Pinpoint the cell where the given text exists, returning its (X, Y) midpoint coordinate. 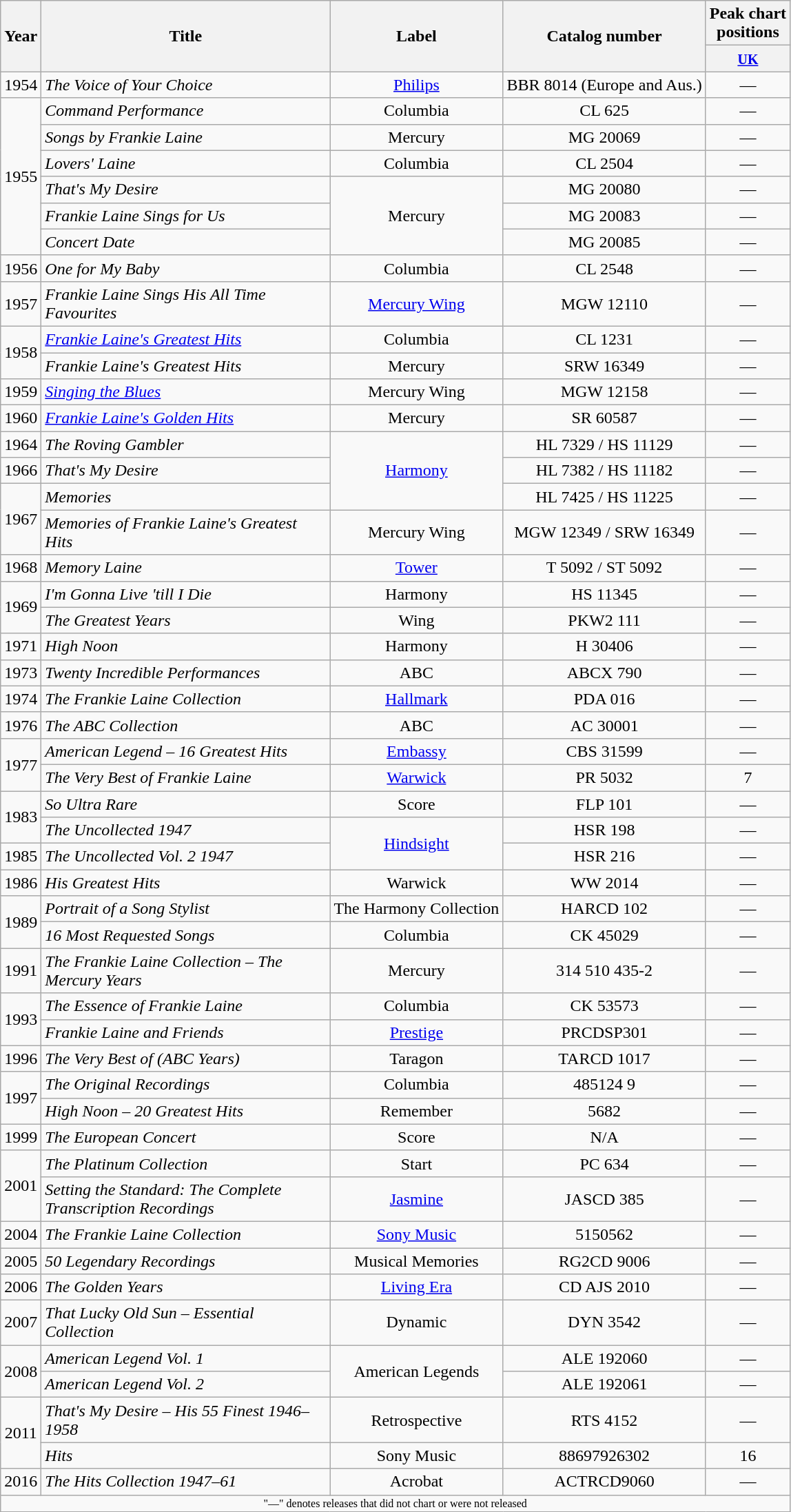
Acrobat (416, 1482)
The Greatest Years (186, 620)
JASCD 385 (604, 1199)
SRW 16349 (604, 366)
ABCX 790 (604, 673)
T 5092 / ST 5092 (604, 568)
MG 20069 (604, 137)
The Frankie Laine Collection – The Mercury Years (186, 970)
CL 1231 (604, 339)
Jasmine (416, 1199)
PR 5032 (604, 777)
5150562 (604, 1234)
Setting the Standard: The Complete Transcription Recordings (186, 1199)
Frankie Laine and Friends (186, 1032)
AC 30001 (604, 725)
Frankie Laine Sings for Us (186, 216)
Memory Laine (186, 568)
485124 9 (604, 1085)
1996 (21, 1059)
1954 (21, 85)
MG 20083 (604, 216)
MG 20080 (604, 190)
Hindsight (416, 844)
Dynamic (416, 1323)
2004 (21, 1234)
Prestige (416, 1032)
HSR 198 (604, 830)
1956 (21, 268)
Year (21, 36)
The Uncollected Vol. 2 1947 (186, 857)
WW 2014 (604, 883)
The Golden Years (186, 1287)
16 (748, 1455)
2008 (21, 1371)
Frankie Laine Sings His All Time Favourites (186, 303)
Remember (416, 1111)
The Very Best of (ABC Years) (186, 1059)
His Greatest Hits (186, 883)
Peak chartpositions (748, 23)
1997 (21, 1098)
1983 (21, 817)
1968 (21, 568)
The Original Recordings (186, 1085)
The Essence of Frankie Laine (186, 1006)
Wing (416, 620)
The Very Best of Frankie Laine (186, 777)
SR 60587 (604, 418)
Lovers' Laine (186, 163)
One for My Baby (186, 268)
Embassy (416, 751)
CL 2548 (604, 268)
Frankie Laine's Golden Hits (186, 418)
Title (186, 36)
High Noon (186, 646)
DYN 3542 (604, 1323)
1989 (21, 922)
Living Era (416, 1287)
HL 7382 / HS 11182 (604, 471)
The Voice of Your Choice (186, 85)
MGW 12349 / SRW 16349 (604, 532)
1966 (21, 471)
American Legend Vol. 1 (186, 1358)
ALE 192061 (604, 1385)
CBS 31599 (604, 751)
That's My Desire – His 55 Finest 1946–1958 (186, 1420)
Taragon (416, 1059)
Command Performance (186, 111)
So Ultra Rare (186, 804)
The Platinum Collection (186, 1163)
The Hits Collection 1947–61 (186, 1482)
1986 (21, 883)
"—" denotes releases that did not chart or were not released (395, 1503)
That Lucky Old Sun – Essential Collection (186, 1323)
CL 2504 (604, 163)
TARCD 1017 (604, 1059)
The European Concert (186, 1137)
1959 (21, 392)
RTS 4152 (604, 1420)
1971 (21, 646)
MGW 12158 (604, 392)
2016 (21, 1482)
BBR 8014 (Europe and Aus.) (604, 85)
HSR 216 (604, 857)
American Legend – 16 Greatest Hits (186, 751)
Hallmark (416, 699)
2005 (21, 1260)
Hits (186, 1455)
7 (748, 777)
Tower (416, 568)
RG2CD 9006 (604, 1260)
PRCDSP301 (604, 1032)
PDA 016 (604, 699)
Twenty Incredible Performances (186, 673)
Memories of Frankie Laine's Greatest Hits (186, 532)
High Noon – 20 Greatest Hits (186, 1111)
UK (748, 59)
Philips (416, 85)
FLP 101 (604, 804)
HARCD 102 (604, 909)
1977 (21, 764)
CL 625 (604, 111)
2006 (21, 1287)
2001 (21, 1185)
1973 (21, 673)
CD AJS 2010 (604, 1287)
The Roving Gambler (186, 445)
50 Legendary Recordings (186, 1260)
Portrait of a Song Stylist (186, 909)
American Legends (416, 1371)
314 510 435-2 (604, 970)
PKW2 111 (604, 620)
MGW 12110 (604, 303)
American Legend Vol. 2 (186, 1385)
1957 (21, 303)
ALE 192060 (604, 1358)
5682 (604, 1111)
1985 (21, 857)
1967 (21, 520)
1976 (21, 725)
HL 7329 / HS 11129 (604, 445)
ACTRCD9060 (604, 1482)
1964 (21, 445)
MG 20085 (604, 242)
The Uncollected 1947 (186, 830)
88697926302 (604, 1455)
1969 (21, 607)
1960 (21, 418)
HL 7425 / HS 11225 (604, 497)
Songs by Frankie Laine (186, 137)
CK 45029 (604, 935)
Musical Memories (416, 1260)
N/A (604, 1137)
1974 (21, 699)
The Harmony Collection (416, 909)
1999 (21, 1137)
1958 (21, 352)
Concert Date (186, 242)
Label (416, 36)
Retrospective (416, 1420)
1955 (21, 176)
I'm Gonna Live 'till I Die (186, 594)
HS 11345 (604, 594)
1991 (21, 970)
Singing the Blues (186, 392)
Memories (186, 497)
H 30406 (604, 646)
16 Most Requested Songs (186, 935)
CK 53573 (604, 1006)
PC 634 (604, 1163)
Catalog number (604, 36)
Start (416, 1163)
2007 (21, 1323)
1993 (21, 1019)
2011 (21, 1433)
The ABC Collection (186, 725)
